Determine the [X, Y] coordinate at the center of the cell enclosing the given text.  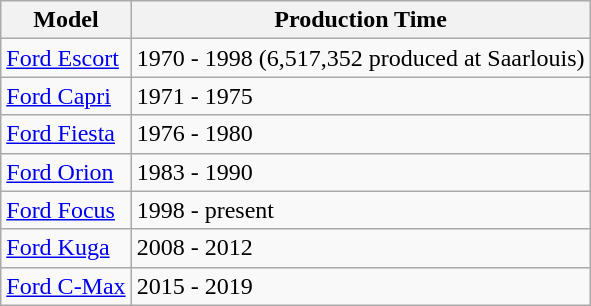
Production Time [360, 20]
Ford Capri [66, 96]
Ford Kuga [66, 248]
1970 - 1998 (6,517,352 produced at Saarlouis) [360, 58]
2008 - 2012 [360, 248]
Ford Orion [66, 172]
Ford Escort [66, 58]
1971 - 1975 [360, 96]
1998 - present [360, 210]
1983 - 1990 [360, 172]
1976 - 1980 [360, 134]
Ford C-Max [66, 286]
Ford Fiesta [66, 134]
2015 - 2019 [360, 286]
Ford Focus [66, 210]
Model [66, 20]
